Extract the (x, y) coordinate from the center of the cell holding the provided text.  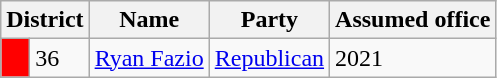
Assumed office (413, 20)
36 (60, 58)
2021 (413, 58)
Name (149, 20)
Party (269, 20)
Ryan Fazio (149, 58)
District (45, 20)
Republican (269, 58)
